Capture the cell that displays the provided text and extract its [X, Y] central coordinate. 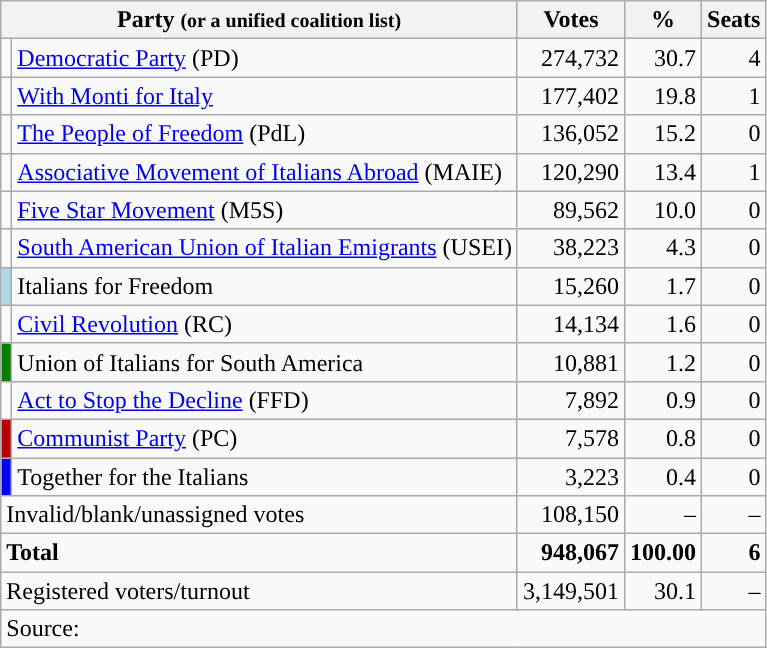
10.0 [664, 210]
Source: [384, 629]
Total [260, 553]
120,290 [570, 172]
Italians for Freedom [265, 286]
Party (or a unified coalition list) [260, 20]
136,052 [570, 134]
3,149,501 [570, 591]
274,732 [570, 58]
Five Star Movement (M5S) [265, 210]
Democratic Party (PD) [265, 58]
Invalid/blank/unassigned votes [260, 515]
10,881 [570, 362]
38,223 [570, 248]
14,134 [570, 324]
1.6 [664, 324]
100.00 [664, 553]
15,260 [570, 286]
177,402 [570, 96]
0.4 [664, 477]
13.4 [664, 172]
Union of Italians for South America [265, 362]
7,892 [570, 400]
Communist Party (PC) [265, 438]
1.7 [664, 286]
0.9 [664, 400]
Act to Stop the Decline (FFD) [265, 400]
% [664, 20]
30.7 [664, 58]
0.8 [664, 438]
19.8 [664, 96]
108,150 [570, 515]
South American Union of Italian Emigrants (USEI) [265, 248]
Registered voters/turnout [260, 591]
Associative Movement of Italians Abroad (MAIE) [265, 172]
Together for the Italians [265, 477]
4.3 [664, 248]
1.2 [664, 362]
3,223 [570, 477]
15.2 [664, 134]
4 [734, 58]
Seats [734, 20]
89,562 [570, 210]
Civil Revolution (RC) [265, 324]
Votes [570, 20]
30.1 [664, 591]
The People of Freedom (PdL) [265, 134]
948,067 [570, 553]
7,578 [570, 438]
With Monti for Italy [265, 96]
6 [734, 553]
